From the cell containing the given text, extract its center point as [X, Y] coordinate. 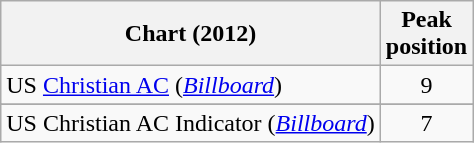
7 [426, 123]
9 [426, 85]
Chart (2012) [191, 34]
US Christian AC Indicator (Billboard) [191, 123]
US Christian AC (Billboard) [191, 85]
Peak position [426, 34]
